Provide the (x, y) coordinate of the cell's center where the given text is located.  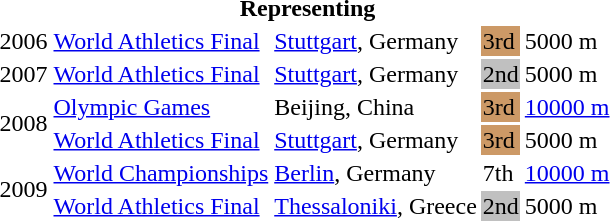
7th (500, 173)
World Championships (161, 173)
Berlin, Germany (376, 173)
Olympic Games (161, 107)
Thessaloniki, Greece (376, 206)
Beijing, China (376, 107)
